Search for the cell housing the specified text and yield its [x, y] center coordinate. 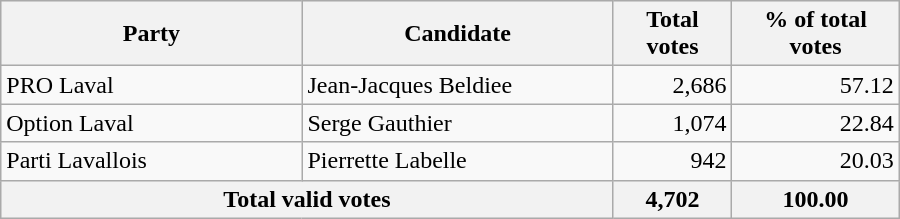
Serge Gauthier [458, 123]
942 [672, 161]
1,074 [672, 123]
Parti Lavallois [152, 161]
Total votes [672, 34]
2,686 [672, 85]
Pierrette Labelle [458, 161]
Candidate [458, 34]
22.84 [816, 123]
Jean-Jacques Beldiee [458, 85]
Total valid votes [307, 199]
4,702 [672, 199]
Party [152, 34]
% of total votes [816, 34]
20.03 [816, 161]
100.00 [816, 199]
PRO Laval [152, 85]
Option Laval [152, 123]
57.12 [816, 85]
